Return (X, Y) of the center of cell containing provided text 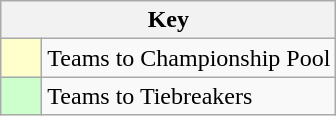
Key (168, 20)
Teams to Tiebreakers (189, 96)
Teams to Championship Pool (189, 58)
